For the text-containing cell, return its midpoint in (x, y) coordinate format. 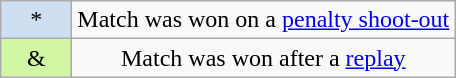
& (36, 58)
Match was won after a replay (264, 58)
* (36, 20)
Match was won on a penalty shoot-out (264, 20)
